Return the [x, y] coordinate for the center point of the cell that contains the specified text.  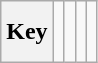
Key [27, 32]
